Return [x, y] of the center of cell containing provided text 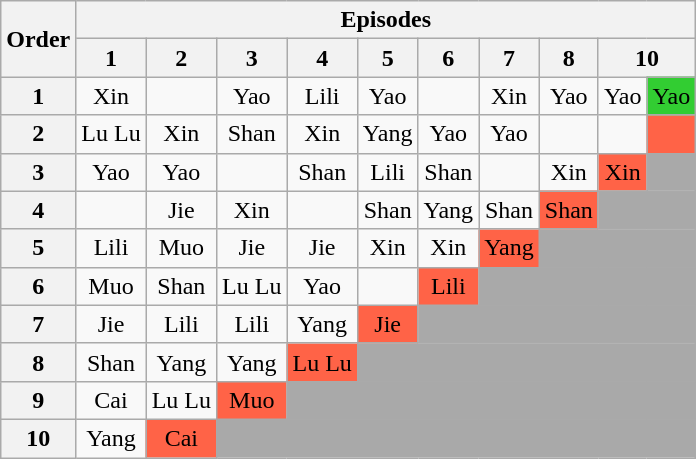
Order [38, 39]
Episodes [386, 20]
9 [38, 400]
